Find where the given text appears and provide that cell's center as [X, Y] coordinate. 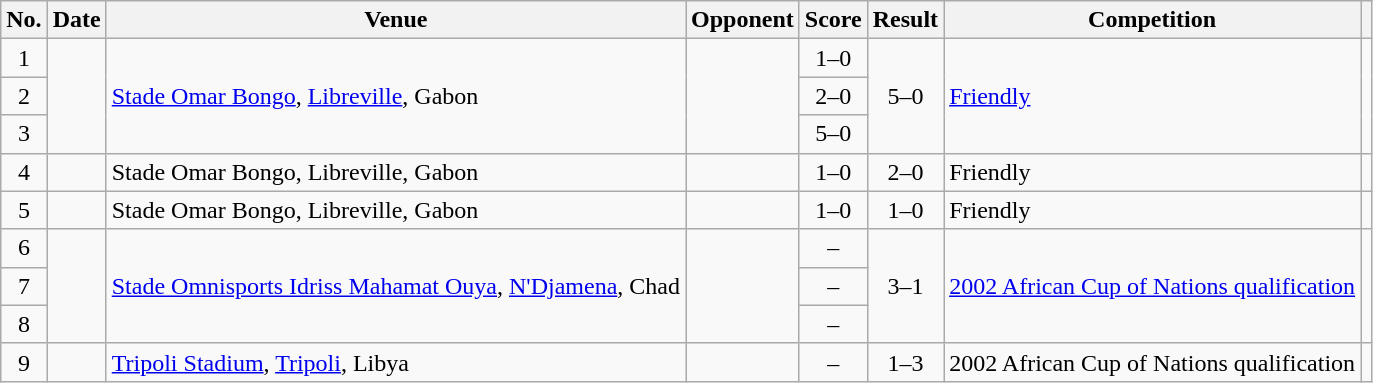
1–3 [905, 362]
6 [24, 248]
3–1 [905, 286]
Score [833, 20]
No. [24, 20]
9 [24, 362]
1 [24, 58]
2 [24, 96]
7 [24, 286]
Competition [1152, 20]
Stade Omnisports Idriss Mahamat Ouya, N'Djamena, Chad [396, 286]
Venue [396, 20]
3 [24, 134]
8 [24, 324]
5 [24, 210]
Result [905, 20]
Opponent [743, 20]
Date [76, 20]
4 [24, 172]
Tripoli Stadium, Tripoli, Libya [396, 362]
